Determine the (X, Y) coordinate at the center of the cell enclosing the given text.  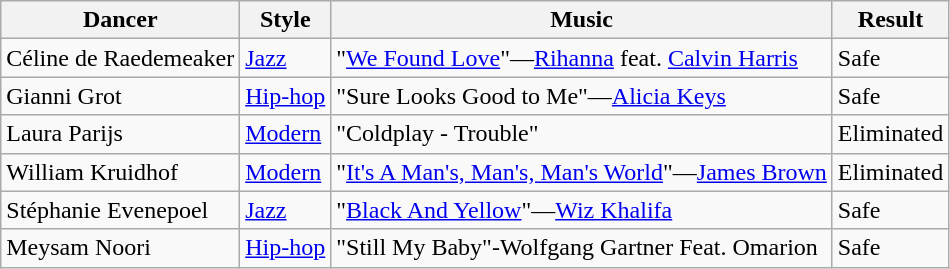
Stéphanie Evenepoel (120, 210)
Dancer (120, 20)
Music (582, 20)
"Still My Baby"-Wolfgang Gartner Feat. Omarion (582, 248)
Gianni Grot (120, 96)
William Kruidhof (120, 172)
Laura Parijs (120, 134)
"Black And Yellow"—Wiz Khalifa (582, 210)
Meysam Noori (120, 248)
Céline de Raedemeaker (120, 58)
"Coldplay - Trouble" (582, 134)
"It's A Man's, Man's, Man's World"—James Brown (582, 172)
Style (286, 20)
Result (890, 20)
"We Found Love"—Rihanna feat. Calvin Harris (582, 58)
"Sure Looks Good to Me"—Alicia Keys (582, 96)
